Detect which cell encompasses the target text, then output its (x, y) center coordinate. 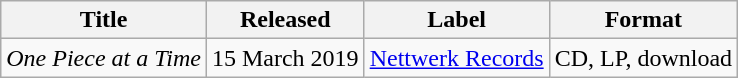
CD, LP, download (643, 58)
Nettwerk Records (456, 58)
One Piece at a Time (104, 58)
Title (104, 20)
Released (285, 20)
15 March 2019 (285, 58)
Format (643, 20)
Label (456, 20)
